Extract the [x, y] coordinate from the center of the cell holding the provided text.  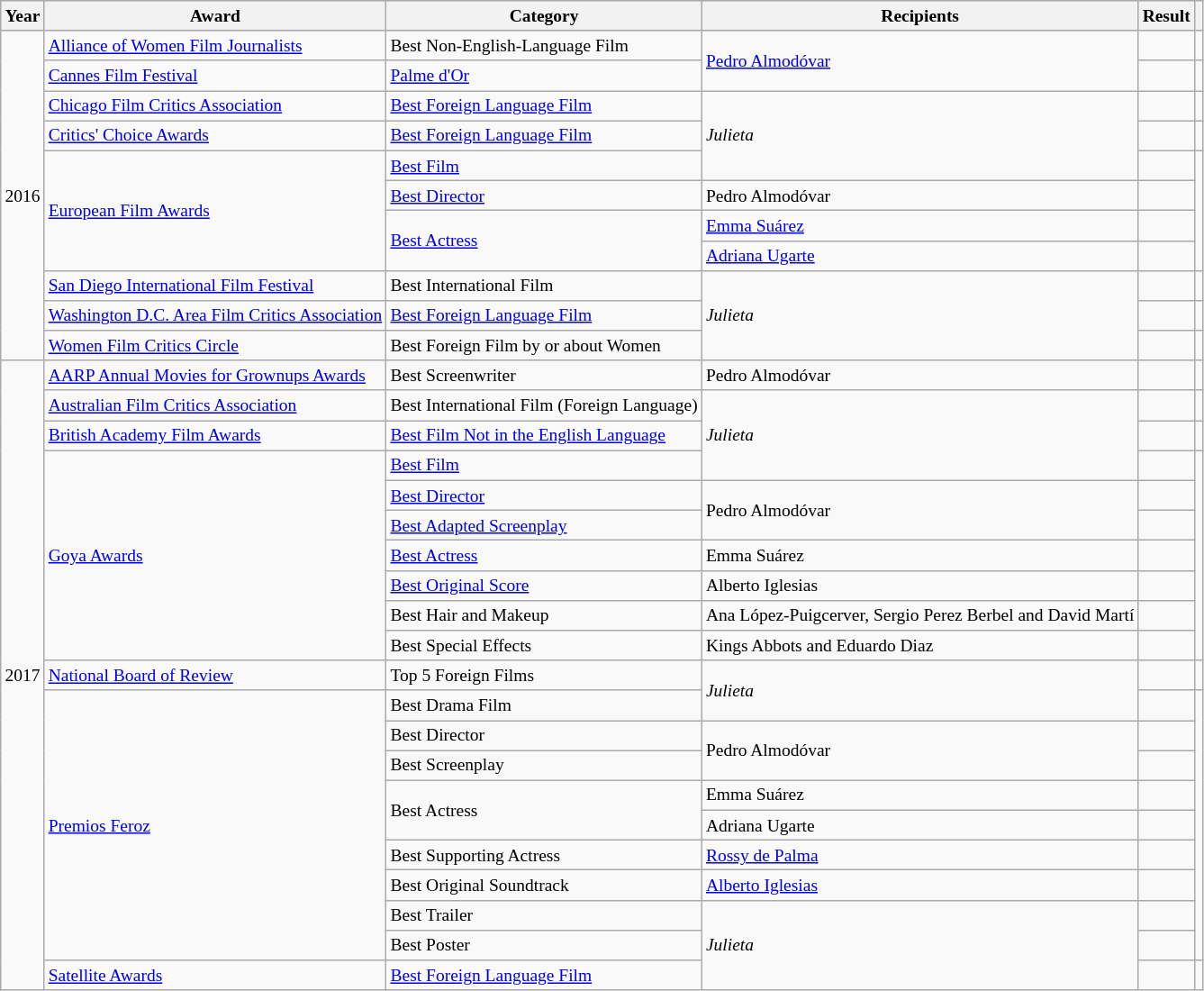
San Diego International Film Festival [215, 285]
Critics' Choice Awards [215, 135]
Best Special Effects [544, 645]
Rossy de Palma [920, 856]
Kings Abbots and Eduardo Diaz [920, 645]
Category [544, 16]
European Film Awards [215, 211]
Best Trailer [544, 915]
Best International Film (Foreign Language) [544, 405]
National Board of Review [215, 676]
Ana López-Puigcerver, Sergio Perez Berbel and David Martí [920, 614]
Australian Film Critics Association [215, 405]
Best Hair and Makeup [544, 614]
Best Screenplay [544, 766]
Best International Film [544, 285]
Result [1166, 16]
Award [215, 16]
Best Drama Film [544, 705]
AARP Annual Movies for Grownups Awards [215, 375]
Cannes Film Festival [215, 76]
Best Supporting Actress [544, 856]
Best Original Score [544, 586]
Best Adapted Screenplay [544, 526]
Alliance of Women Film Journalists [215, 45]
Best Foreign Film by or about Women [544, 346]
Women Film Critics Circle [215, 346]
Chicago Film Critics Association [215, 106]
Premios Feroz [215, 825]
Washington D.C. Area Film Critics Association [215, 315]
Year [23, 16]
2016 [23, 195]
2017 [23, 676]
Best Poster [544, 944]
Satellite Awards [215, 975]
Recipients [920, 16]
Best Non-English-Language Film [544, 45]
British Academy Film Awards [215, 436]
Top 5 Foreign Films [544, 676]
Best Original Soundtrack [544, 885]
Goya Awards [215, 555]
Best Screenwriter [544, 375]
Palme d'Or [544, 76]
Best Film Not in the English Language [544, 436]
